Search for the cell housing the specified text and yield its (X, Y) center coordinate. 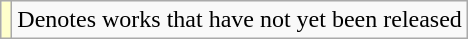
Denotes works that have not yet been released (240, 20)
